Pinpoint the cell where the given text exists, returning its (x, y) midpoint coordinate. 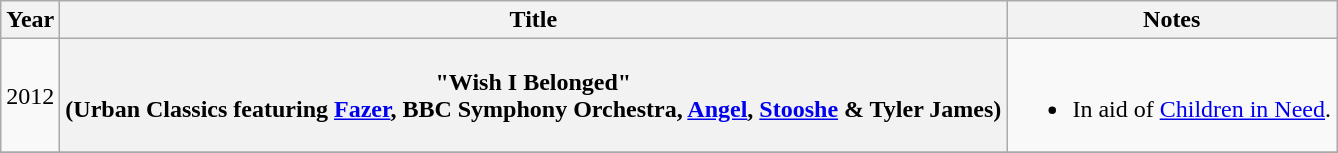
2012 (30, 96)
"Wish I Belonged"(Urban Classics featuring Fazer, BBC Symphony Orchestra, Angel, Stooshe & Tyler James) (534, 96)
Title (534, 20)
Year (30, 20)
Notes (1172, 20)
In aid of Children in Need. (1172, 96)
